Determine the [x, y] coordinate at the center of the cell enclosing the given text.  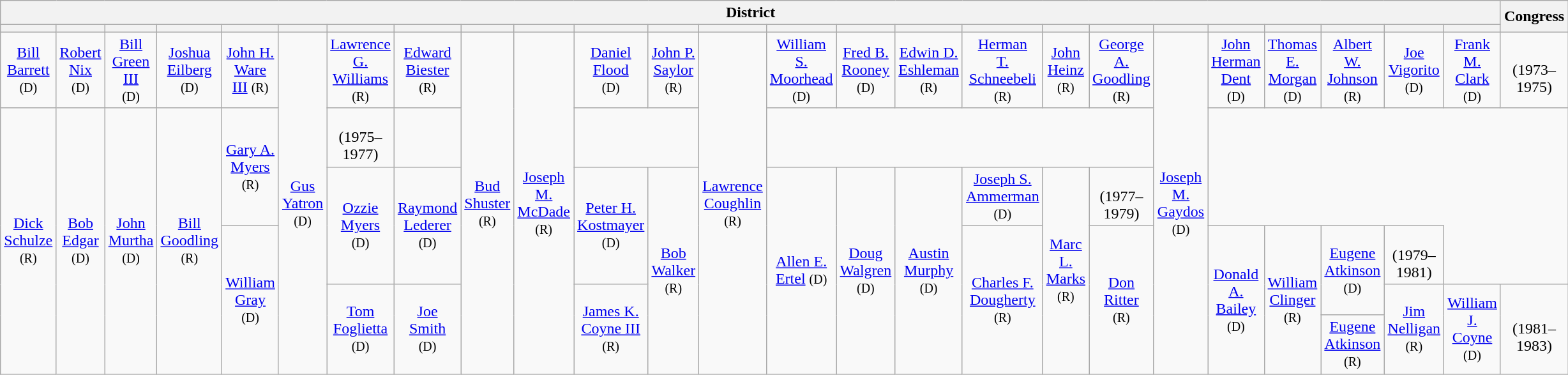
AustinMurphy(D) [929, 270]
DickSchulze(R) [28, 241]
WilliamGray (D) [250, 300]
Charles F.Dougherty(R) [1002, 300]
District [751, 13]
BudShuster(R) [488, 203]
(1979–1981) [1414, 255]
(1973–1975) [1534, 70]
RaymondLederer(D) [427, 226]
OzzieMyers(D) [361, 226]
Fred B.Rooney(D) [866, 70]
WilliamClinger (R) [1292, 300]
William J.Coyne (D) [1472, 329]
Peter H.Kostmayer(D) [611, 226]
DanielFlood(D) [611, 70]
Gary A.Myers (R) [250, 167]
JosephM.McDade(R) [544, 203]
Albert W.Johnson (R) [1352, 70]
EugeneAtkinson (R) [1352, 344]
(1975–1977) [361, 137]
JoeVigorito(D) [1414, 70]
BillBarrett(D) [28, 70]
Allen E.Ertel (D) [801, 270]
Lawrence G.Williams (R) [361, 70]
DonRitter(R) [1122, 300]
BillGreen III(D) [131, 70]
JosephM.Gaydos(D) [1180, 203]
DougWalgren(D) [866, 270]
John H.Ware III (R) [250, 70]
JimNelligan(R) [1414, 329]
JohnMurtha(D) [131, 241]
George A.Goodling (R) [1122, 70]
(1981–1983) [1534, 329]
JoshuaEilberg(D) [190, 70]
EugeneAtkinson (D) [1352, 270]
James K.Coyne III(R) [611, 329]
Joseph S.Ammerman (D) [1002, 196]
BobWalker(R) [674, 270]
Edwin D.Eshleman(R) [929, 70]
LawrenceCoughlin(R) [733, 203]
GusYatron(D) [303, 203]
JoeSmith(D) [427, 329]
JohnHeinz (R) [1066, 70]
EdwardBiester(R) [427, 70]
HermanT.Schneebeli(R) [1002, 70]
WilliamS.Moorhead(D) [801, 70]
TomFoglietta(D) [361, 329]
JohnHermanDent(D) [1236, 70]
RobertNix (D) [80, 70]
(1977–1979) [1122, 196]
Frank M.Clark (D) [1472, 70]
ThomasE.Morgan(D) [1292, 70]
BobEdgar (D) [80, 241]
John P.Saylor (R) [674, 70]
DonaldA.Bailey(D) [1236, 300]
Marc L.Marks(R) [1066, 270]
Congress [1534, 17]
BillGoodling(R) [190, 241]
